Return [X, Y] of the center of cell containing provided text 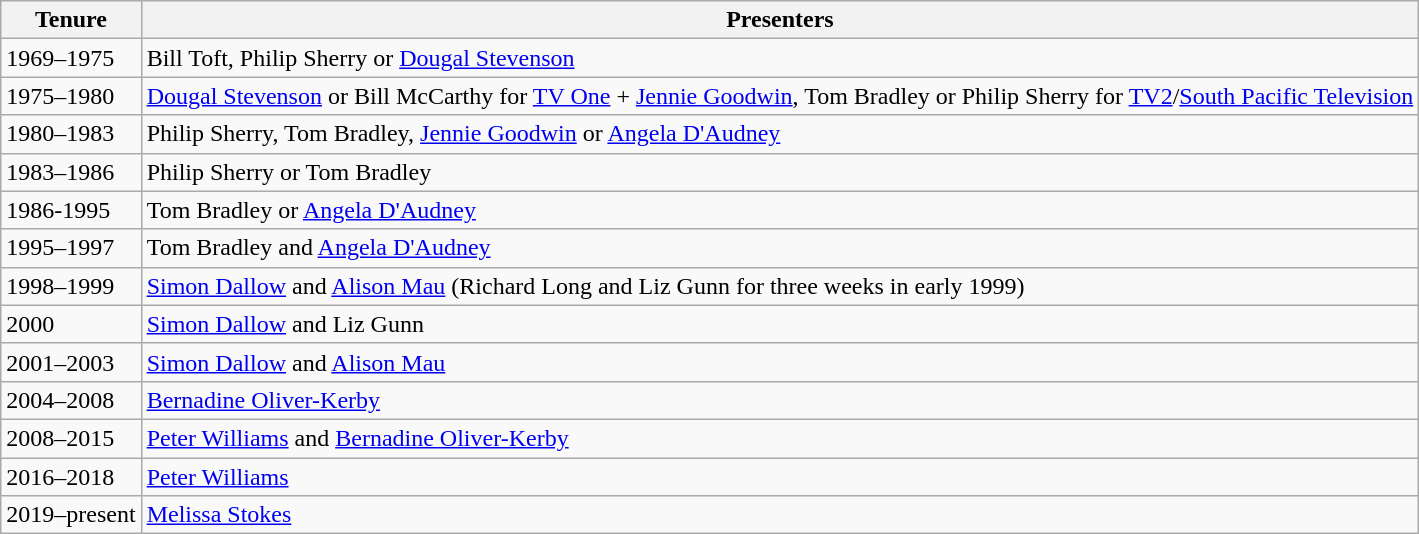
Simon Dallow and Alison Mau (Richard Long and Liz Gunn for three weeks in early 1999) [780, 286]
Melissa Stokes [780, 515]
Bernadine Oliver-Kerby [780, 400]
1975–1980 [71, 96]
1969–1975 [71, 58]
Tom Bradley and Angela D'Audney [780, 248]
Tenure [71, 20]
2000 [71, 324]
1980–1983 [71, 134]
Tom Bradley or Angela D'Audney [780, 210]
Presenters [780, 20]
Dougal Stevenson or Bill McCarthy for TV One + Jennie Goodwin, Tom Bradley or Philip Sherry for TV2/South Pacific Television [780, 96]
Peter Williams and Bernadine Oliver-Kerby [780, 438]
2019–present [71, 515]
Simon Dallow and Alison Mau [780, 362]
2008–2015 [71, 438]
1986-1995 [71, 210]
Bill Toft, Philip Sherry or Dougal Stevenson [780, 58]
Philip Sherry, Tom Bradley, Jennie Goodwin or Angela D'Audney [780, 134]
1983–1986 [71, 172]
1995–1997 [71, 248]
2001–2003 [71, 362]
2004–2008 [71, 400]
1998–1999 [71, 286]
Peter Williams [780, 477]
Philip Sherry or Tom Bradley [780, 172]
2016–2018 [71, 477]
Simon Dallow and Liz Gunn [780, 324]
